Return the (X, Y) coordinate for the center point of the cell that contains the specified text.  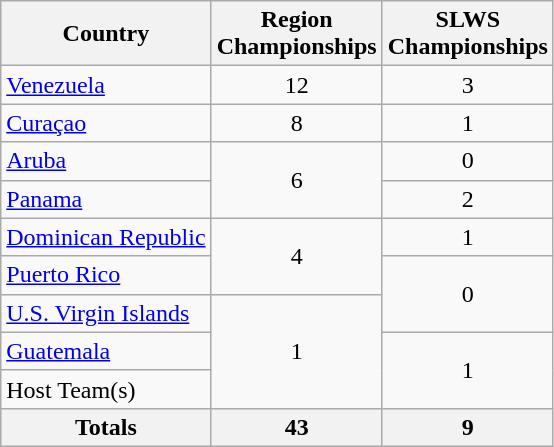
43 (296, 427)
Aruba (106, 161)
Guatemala (106, 351)
8 (296, 123)
Puerto Rico (106, 275)
Country (106, 34)
Host Team(s) (106, 389)
Venezuela (106, 85)
Curaçao (106, 123)
3 (468, 85)
4 (296, 256)
U.S. Virgin Islands (106, 313)
12 (296, 85)
2 (468, 199)
Dominican Republic (106, 237)
6 (296, 180)
RegionChampionships (296, 34)
Panama (106, 199)
SLWSChampionships (468, 34)
9 (468, 427)
Totals (106, 427)
